Find where the given text appears and provide that cell's center as (x, y) coordinate. 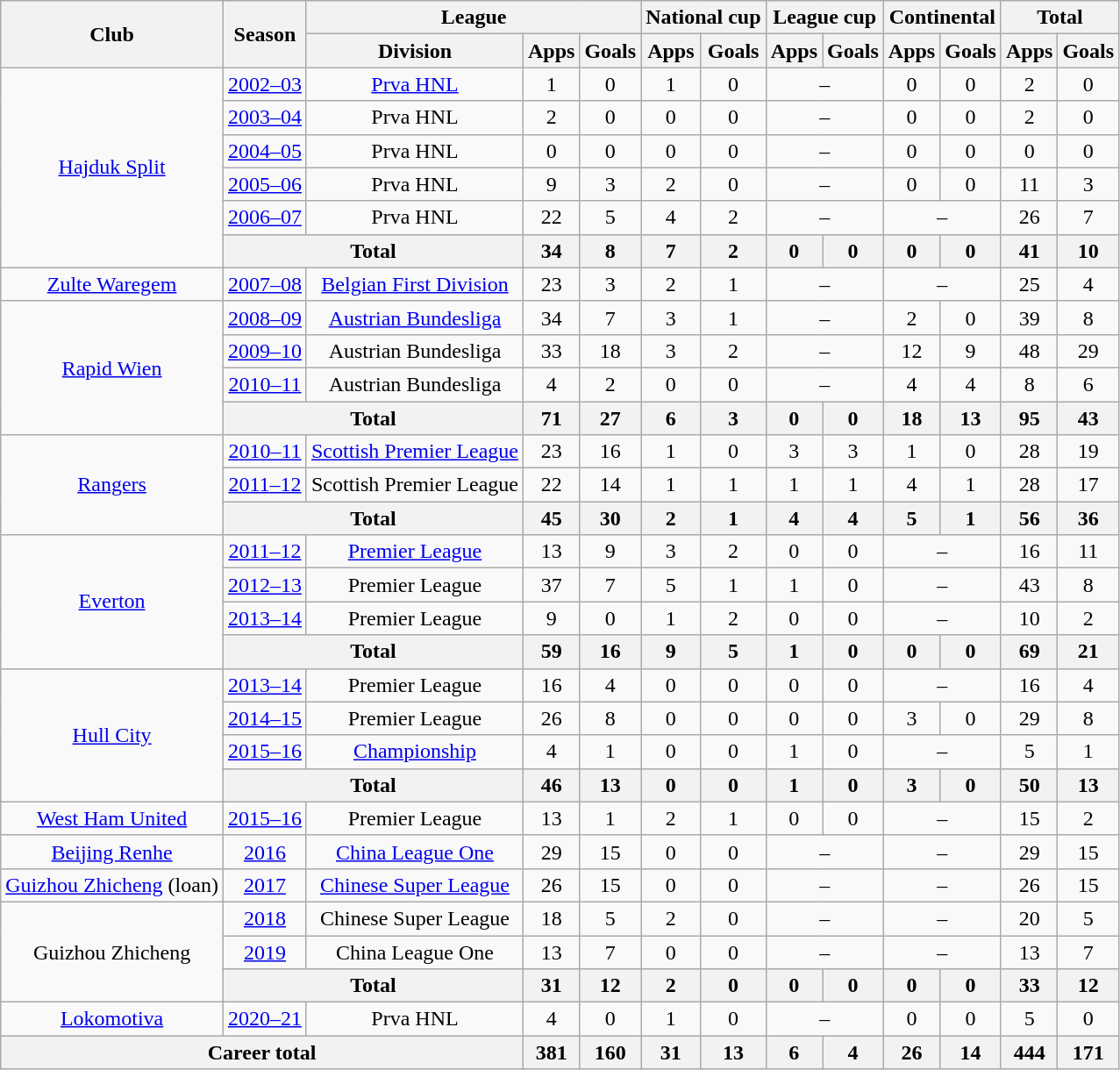
2020–21 (265, 1019)
45 (551, 518)
36 (1088, 518)
Hull City (112, 735)
20 (1029, 918)
Career total (262, 1052)
50 (1029, 785)
69 (1029, 652)
2004–05 (265, 151)
2017 (265, 885)
37 (551, 585)
41 (1029, 251)
2018 (265, 918)
381 (551, 1052)
Division (414, 51)
2012–13 (265, 585)
Club (112, 34)
19 (1088, 452)
Season (265, 34)
2016 (265, 852)
Guizhou Zhicheng (loan) (112, 885)
444 (1029, 1052)
2009–10 (265, 351)
39 (1029, 317)
21 (1088, 652)
Lokomotiva (112, 1019)
Championship (414, 752)
Zulte Waregem (112, 284)
160 (610, 1052)
171 (1088, 1052)
56 (1029, 518)
2014–15 (265, 718)
95 (1029, 418)
Rapid Wien (112, 367)
59 (551, 652)
46 (551, 785)
2007–08 (265, 284)
30 (610, 518)
71 (551, 418)
2006–07 (265, 218)
2002–03 (265, 84)
25 (1029, 284)
Beijing Renhe (112, 852)
2008–09 (265, 317)
League cup (824, 18)
2005–06 (265, 184)
27 (610, 418)
17 (1088, 485)
Guizhou Zhicheng (112, 952)
2003–04 (265, 118)
Rangers (112, 485)
West Ham United (112, 818)
League (474, 18)
National cup (703, 18)
Hajduk Split (112, 168)
Continental (942, 18)
Belgian First Division (414, 284)
Everton (112, 602)
2019 (265, 952)
48 (1029, 351)
